For the text-containing cell, return its midpoint in [x, y] coordinate format. 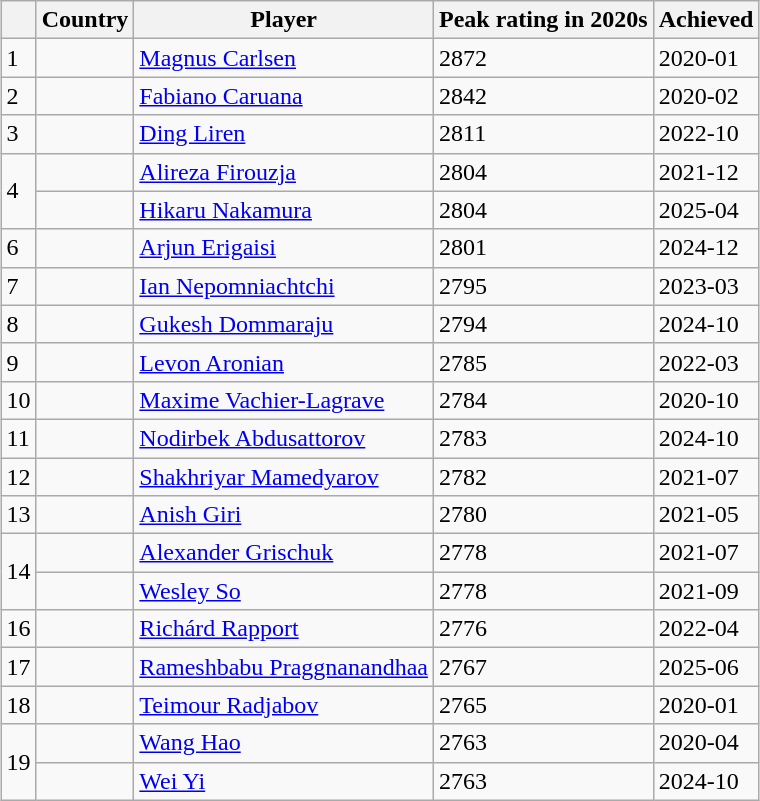
3 [18, 134]
2794 [543, 324]
Teimour Radjabov [284, 705]
Rameshbabu Praggnanandhaa [284, 667]
6 [18, 248]
2021-12 [706, 172]
Shakhriyar Mamedyarov [284, 477]
Fabiano Caruana [284, 96]
Achieved [706, 20]
2022-10 [706, 134]
2 [18, 96]
2020-02 [706, 96]
10 [18, 400]
Levon Aronian [284, 362]
8 [18, 324]
2801 [543, 248]
7 [18, 286]
19 [18, 762]
2020-10 [706, 400]
2025-06 [706, 667]
2021-09 [706, 591]
2765 [543, 705]
2020-04 [706, 743]
Wesley So [284, 591]
2776 [543, 629]
14 [18, 572]
18 [18, 705]
Ian Nepomniachtchi [284, 286]
4 [18, 191]
2767 [543, 667]
2783 [543, 438]
2842 [543, 96]
1 [18, 58]
Gukesh Dommaraju [284, 324]
9 [18, 362]
2785 [543, 362]
Hikaru Nakamura [284, 210]
Magnus Carlsen [284, 58]
2022-04 [706, 629]
11 [18, 438]
Country [85, 20]
2025-04 [706, 210]
2784 [543, 400]
2811 [543, 134]
Richárd Rapport [284, 629]
Wei Yi [284, 781]
Alexander Grischuk [284, 553]
2021-05 [706, 515]
2024-12 [706, 248]
Nodirbek Abdusattorov [284, 438]
12 [18, 477]
Wang Hao [284, 743]
Maxime Vachier-Lagrave [284, 400]
2022-03 [706, 362]
Player [284, 20]
2023-03 [706, 286]
17 [18, 667]
16 [18, 629]
2780 [543, 515]
Ding Liren [284, 134]
2872 [543, 58]
Arjun Erigaisi [284, 248]
2795 [543, 286]
2782 [543, 477]
Alireza Firouzja [284, 172]
Anish Giri [284, 515]
13 [18, 515]
Peak rating in 2020s [543, 20]
